Return the (X, Y) coordinate for the center point of the cell that contains the specified text.  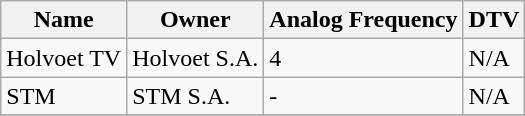
Owner (196, 20)
Holvoet S.A. (196, 58)
- (364, 96)
4 (364, 58)
Holvoet TV (64, 58)
Analog Frequency (364, 20)
STM (64, 96)
STM S.A. (196, 96)
DTV (494, 20)
Name (64, 20)
